Pinpoint the cell where the given text exists, returning its (x, y) midpoint coordinate. 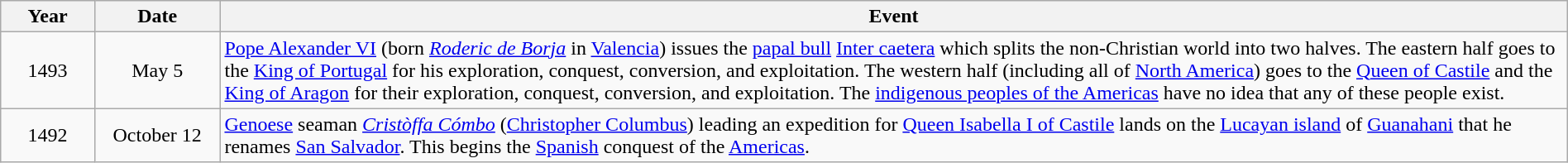
Year (48, 17)
Date (157, 17)
May 5 (157, 70)
Event (893, 17)
October 12 (157, 136)
1493 (48, 70)
1492 (48, 136)
